Identify which cell holds the provided text, then report its [x, y] central coordinate. 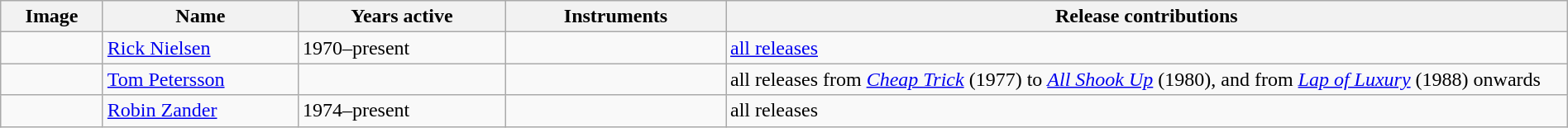
Rick Nielsen [200, 48]
Years active [402, 17]
Release contributions [1147, 17]
Name [200, 17]
Tom Petersson [200, 79]
Robin Zander [200, 111]
Image [52, 17]
1970–present [402, 48]
Instruments [615, 17]
1974–present [402, 111]
all releases from Cheap Trick (1977) to All Shook Up (1980), and from Lap of Luxury (1988) onwards [1147, 79]
